Pinpoint the cell where the given text exists, returning its (X, Y) midpoint coordinate. 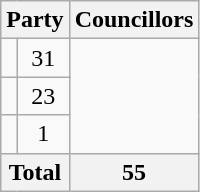
1 (43, 134)
Councillors (134, 20)
23 (43, 96)
Total (35, 172)
Party (35, 20)
55 (134, 172)
31 (43, 58)
